From the cell containing the given text, extract its center point as [x, y] coordinate. 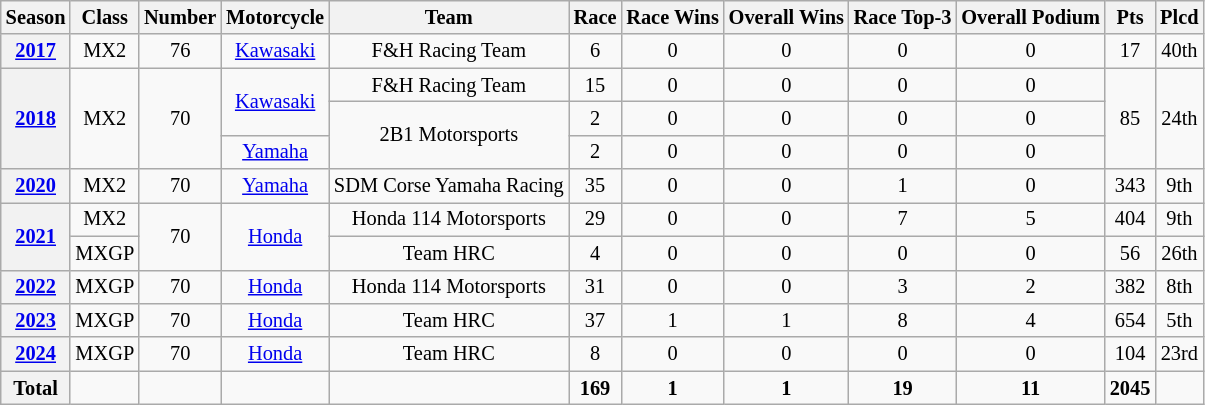
17 [1130, 51]
Season [36, 17]
Motorcycle [275, 17]
2022 [36, 287]
2017 [36, 51]
6 [596, 51]
2024 [36, 354]
23rd [1179, 354]
Race Wins [672, 17]
Team [449, 17]
2021 [36, 236]
2023 [36, 320]
40th [1179, 51]
Total [36, 388]
169 [596, 388]
35 [596, 186]
11 [1030, 388]
SDM Corse Yamaha Racing [449, 186]
15 [596, 85]
5 [1030, 219]
Race [596, 17]
2020 [36, 186]
26th [1179, 253]
Class [104, 17]
56 [1130, 253]
5th [1179, 320]
2045 [1130, 388]
2018 [36, 118]
Number [180, 17]
7 [903, 219]
24th [1179, 118]
85 [1130, 118]
19 [903, 388]
Overall Wins [786, 17]
343 [1130, 186]
404 [1130, 219]
Pts [1130, 17]
76 [180, 51]
3 [903, 287]
654 [1130, 320]
37 [596, 320]
Race Top-3 [903, 17]
2B1 Motorsports [449, 134]
Plcd [1179, 17]
Overall Podium [1030, 17]
8th [1179, 287]
31 [596, 287]
382 [1130, 287]
104 [1130, 354]
29 [596, 219]
